Capture the cell that displays the provided text and extract its [X, Y] central coordinate. 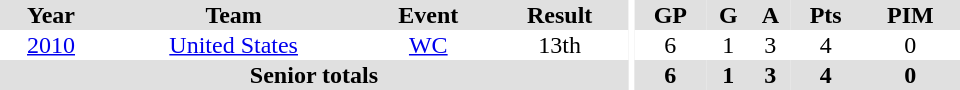
Senior totals [314, 75]
Team [234, 15]
Year [51, 15]
G [728, 15]
Pts [826, 15]
PIM [910, 15]
Event [428, 15]
2010 [51, 45]
A [770, 15]
United States [234, 45]
GP [670, 15]
13th [560, 45]
WC [428, 45]
Result [560, 15]
